Provide the [x, y] coordinate of the cell's center where the given text is located.  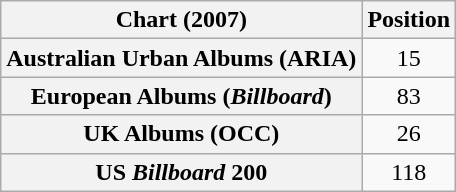
Position [409, 20]
26 [409, 134]
US Billboard 200 [182, 172]
Chart (2007) [182, 20]
118 [409, 172]
83 [409, 96]
Australian Urban Albums (ARIA) [182, 58]
15 [409, 58]
European Albums (Billboard) [182, 96]
UK Albums (OCC) [182, 134]
